Find where the given text appears and provide that cell's center as (x, y) coordinate. 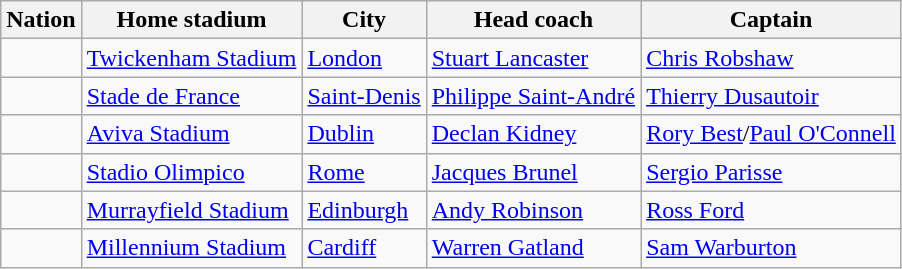
City (364, 20)
Stade de France (192, 96)
Home stadium (192, 20)
Aviva Stadium (192, 134)
Warren Gatland (533, 248)
Thierry Dusautoir (772, 96)
Ross Ford (772, 210)
Rory Best/Paul O'Connell (772, 134)
London (364, 58)
Declan Kidney (533, 134)
Philippe Saint-André (533, 96)
Rome (364, 172)
Andy Robinson (533, 210)
Captain (772, 20)
Saint-Denis (364, 96)
Twickenham Stadium (192, 58)
Head coach (533, 20)
Cardiff (364, 248)
Murrayfield Stadium (192, 210)
Nation (41, 20)
Millennium Stadium (192, 248)
Jacques Brunel (533, 172)
Stadio Olimpico (192, 172)
Stuart Lancaster (533, 58)
Chris Robshaw (772, 58)
Sam Warburton (772, 248)
Dublin (364, 134)
Sergio Parisse (772, 172)
Edinburgh (364, 210)
